Capture the cell that displays the provided text and extract its (x, y) central coordinate. 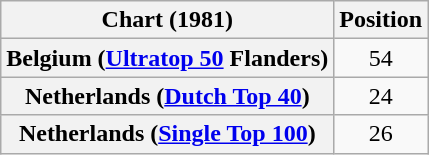
Netherlands (Dutch Top 40) (168, 96)
24 (381, 96)
Netherlands (Single Top 100) (168, 134)
54 (381, 58)
Position (381, 20)
Chart (1981) (168, 20)
Belgium (Ultratop 50 Flanders) (168, 58)
26 (381, 134)
